Identify which cell holds the provided text, then report its (X, Y) central coordinate. 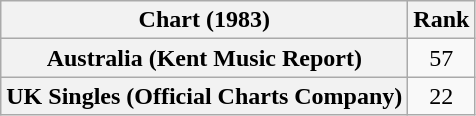
57 (442, 58)
Chart (1983) (204, 20)
Australia (Kent Music Report) (204, 58)
UK Singles (Official Charts Company) (204, 96)
22 (442, 96)
Rank (442, 20)
